Search for the cell housing the specified text and yield its [X, Y] center coordinate. 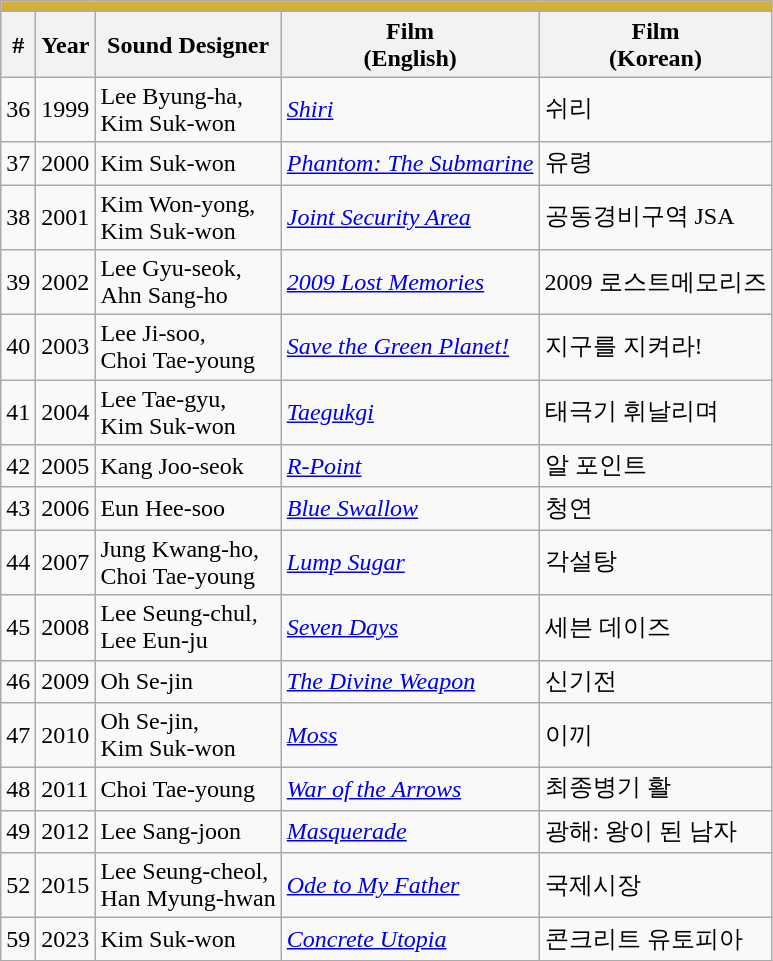
Blue Swallow [410, 508]
2000 [66, 164]
44 [18, 562]
Phantom: The Submarine [410, 164]
2009 로스트메모리즈 [656, 282]
37 [18, 164]
2001 [66, 216]
2004 [66, 412]
2010 [66, 736]
Jung Kwang-ho,Choi Tae-young [188, 562]
Film(English) [410, 44]
2002 [66, 282]
Lump Sugar [410, 562]
2012 [66, 832]
Lee Gyu-seok,Ahn Sang-ho [188, 282]
39 [18, 282]
Film(Korean) [656, 44]
2008 [66, 628]
최종병기 활 [656, 790]
45 [18, 628]
Oh Se-jin [188, 682]
이끼 [656, 736]
Year [66, 44]
2011 [66, 790]
2009 Lost Memories [410, 282]
42 [18, 466]
Kang Joo-seok [188, 466]
2005 [66, 466]
각설탕 [656, 562]
41 [18, 412]
Ode to My Father [410, 886]
Lee Seung-chul,Lee Eun-ju [188, 628]
Lee Tae-gyu,Kim Suk-won [188, 412]
1999 [66, 110]
공동경비구역 JSA [656, 216]
Shiri [410, 110]
알 포인트 [656, 466]
Lee Ji-soo,Choi Tae-young [188, 348]
52 [18, 886]
Sound Designer [188, 44]
Lee Sang-joon [188, 832]
2023 [66, 940]
Kim Won-yong,Kim Suk-won [188, 216]
2003 [66, 348]
세븐 데이즈 [656, 628]
47 [18, 736]
Oh Se-jin,Kim Suk-won [188, 736]
신기전 [656, 682]
2015 [66, 886]
광해: 왕이 된 남자 [656, 832]
War of the Arrows [410, 790]
청연 [656, 508]
2006 [66, 508]
Moss [410, 736]
Taegukgi [410, 412]
Seven Days [410, 628]
The Divine Weapon [410, 682]
유령 [656, 164]
Lee Byung-ha,Kim Suk-won [188, 110]
46 [18, 682]
콘크리트 유토피아 [656, 940]
Masquerade [410, 832]
Joint Security Area [410, 216]
48 [18, 790]
Concrete Utopia [410, 940]
Lee Seung-cheol,Han Myung-hwan [188, 886]
Save the Green Planet! [410, 348]
# [18, 44]
지구를 지켜라! [656, 348]
태극기 휘날리며 [656, 412]
40 [18, 348]
38 [18, 216]
36 [18, 110]
국제시장 [656, 886]
2007 [66, 562]
Choi Tae-young [188, 790]
Eun Hee-soo [188, 508]
59 [18, 940]
43 [18, 508]
R-Point [410, 466]
쉬리 [656, 110]
49 [18, 832]
2009 [66, 682]
